Provide the (X, Y) coordinate of the cell's center where the given text is located.  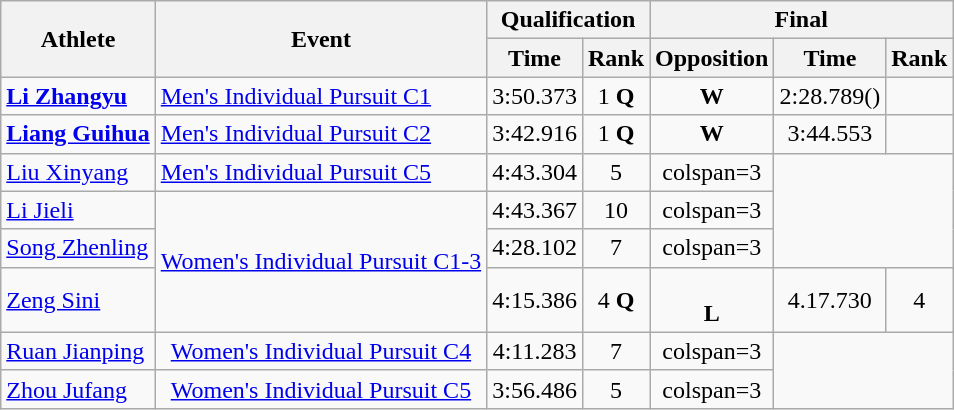
3:42.916 (535, 134)
2:28.789() (830, 96)
4 (920, 300)
4:43.304 (535, 172)
Zhou Jufang (78, 389)
Zeng Sini (78, 300)
Women's Individual Pursuit C4 (320, 351)
Women's Individual Pursuit C1-3 (320, 262)
4:28.102 (535, 248)
Liu Xinyang (78, 172)
Li Zhangyu (78, 96)
Li Jieli (78, 210)
Qualification (568, 20)
L (712, 300)
3:44.553 (830, 134)
4:11.283 (535, 351)
4:43.367 (535, 210)
3:56.486 (535, 389)
Athlete (78, 39)
4:15.386 (535, 300)
Song Zhenling (78, 248)
Liang Guihua (78, 134)
3:50.373 (535, 96)
Final (802, 20)
Event (320, 39)
4.17.730 (830, 300)
Opposition (712, 58)
10 (616, 210)
Ruan Jianping (78, 351)
4 Q (616, 300)
Men's Individual Pursuit C1 (320, 96)
Men's Individual Pursuit C2 (320, 134)
Men's Individual Pursuit C5 (320, 172)
Women's Individual Pursuit C5 (320, 389)
